Pinpoint the cell where the given text exists, returning its [x, y] midpoint coordinate. 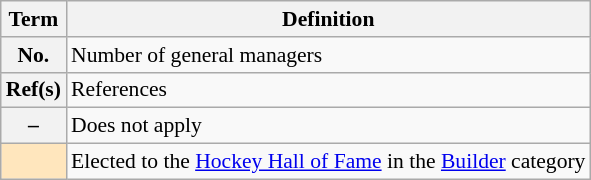
Term [34, 19]
Number of general managers [328, 55]
– [34, 126]
Does not apply [328, 126]
Elected to the Hockey Hall of Fame in the Builder category [328, 162]
References [328, 90]
No. [34, 55]
Ref(s) [34, 90]
Definition [328, 19]
